Output the [x, y] coordinate of the center of the cell containing the given text.  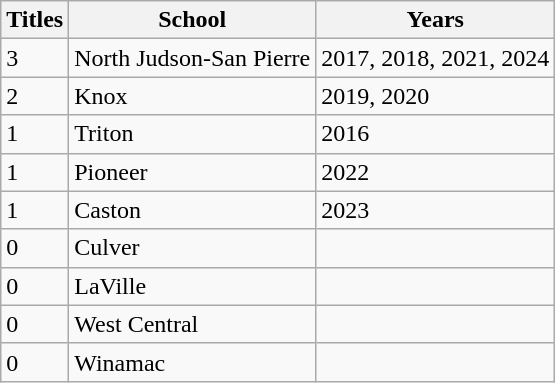
2019, 2020 [436, 96]
2 [35, 96]
3 [35, 58]
Winamac [192, 362]
Titles [35, 20]
2023 [436, 210]
North Judson-San Pierre [192, 58]
Years [436, 20]
Caston [192, 210]
Culver [192, 248]
Triton [192, 134]
Knox [192, 96]
LaVille [192, 286]
2022 [436, 172]
2016 [436, 134]
School [192, 20]
Pioneer [192, 172]
2017, 2018, 2021, 2024 [436, 58]
West Central [192, 324]
